Capture the cell that displays the provided text and extract its [X, Y] central coordinate. 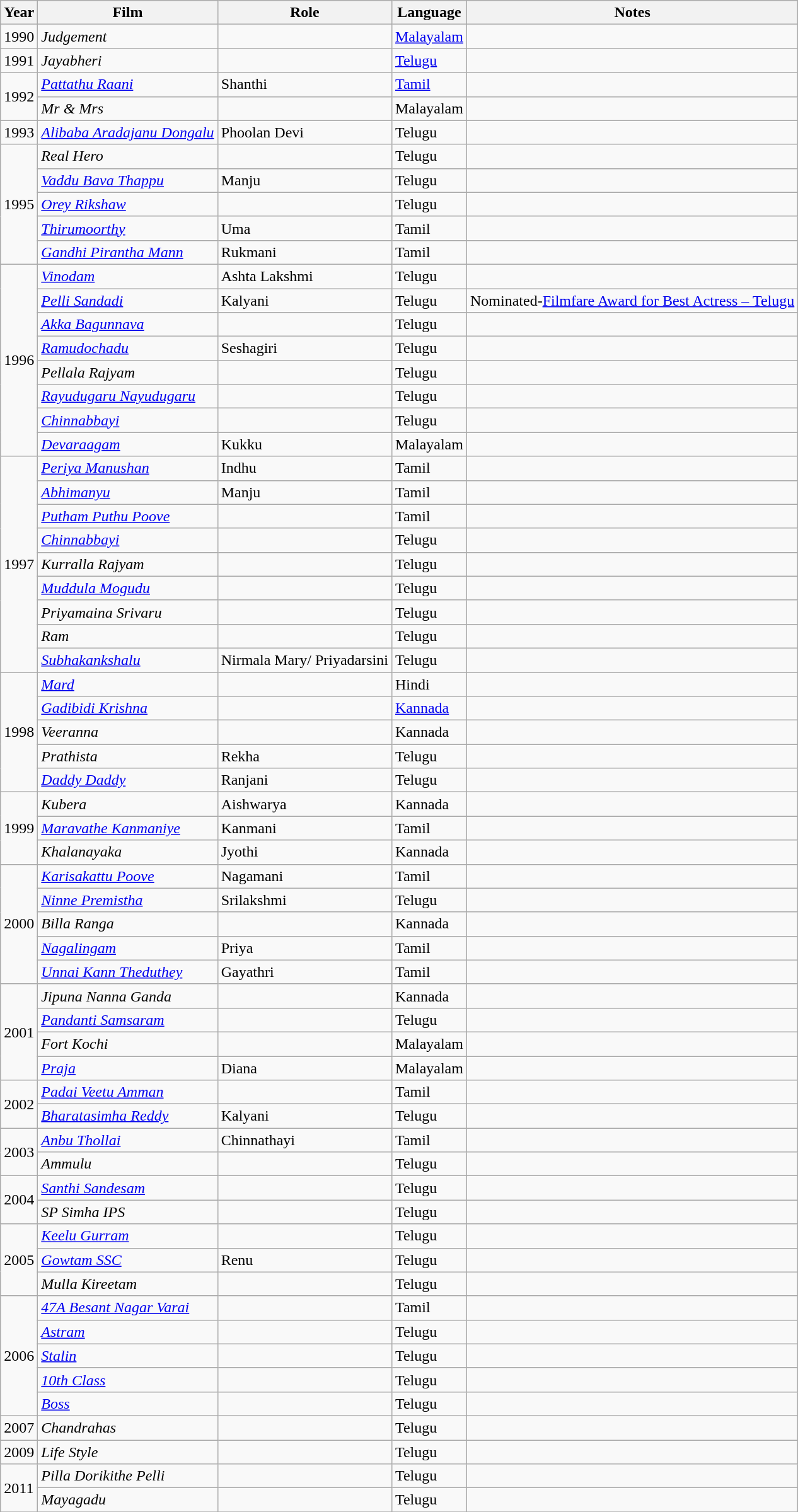
Akka Bagunnava [127, 325]
Kurralla Rajyam [127, 564]
Life Style [127, 1451]
Abhimanyu [127, 492]
1991 [19, 61]
Fort Kochi [127, 1044]
Mayagadu [127, 1500]
Stalin [127, 1356]
Mr & Mrs [127, 108]
Ashta Lakshmi [304, 276]
Khalanayaka [127, 852]
Judgement [127, 37]
Rukmani [304, 252]
Ram [127, 636]
Jipuna Nanna Ganda [127, 996]
Language [429, 13]
Real Hero [127, 156]
Pellala Rajyam [127, 372]
1990 [19, 37]
Muddula Mogudu [127, 588]
10th Class [127, 1380]
Vinodam [127, 276]
2007 [19, 1428]
1996 [19, 360]
Anbu Thollai [127, 1140]
1997 [19, 565]
Ramudochadu [127, 349]
1999 [19, 828]
2005 [19, 1260]
Thirumoorthy [127, 228]
1998 [19, 732]
Phoolan Devi [304, 132]
Nominated-Filmfare Award for Best Actress – Telugu [632, 301]
Film [127, 13]
Rekha [304, 756]
Aishwarya [304, 804]
Chinnathayi [304, 1140]
Role [304, 13]
Mulla Kireetam [127, 1284]
Maravathe Kanmaniye [127, 828]
Nagamani [304, 876]
Veeranna [127, 732]
Unnai Kann Theduthey [127, 972]
Alibaba Aradajanu Dongalu [127, 132]
Rayudugaru Nayudugaru [127, 396]
Putham Puthu Poove [127, 516]
Jyothi [304, 852]
Keelu Gurram [127, 1236]
Kubera [127, 804]
Boss [127, 1404]
Ammulu [127, 1164]
2001 [19, 1032]
Vaddu Bava Thappu [127, 180]
Priyamaina Srivaru [127, 612]
1995 [19, 204]
Kanmani [304, 828]
Nirmala Mary/ Priyadarsini [304, 660]
2006 [19, 1356]
Gadibidi Krishna [127, 708]
Gowtam SSC [127, 1260]
2004 [19, 1200]
Srilakshmi [304, 900]
2009 [19, 1451]
47A Besant Nagar Varai [127, 1308]
Kukku [304, 444]
Subhakankshalu [127, 660]
Seshagiri [304, 349]
Karisakattu Poove [127, 876]
Priya [304, 948]
Pilla Dorikithe Pelli [127, 1476]
Prathista [127, 756]
Daddy Daddy [127, 780]
Praja [127, 1068]
1993 [19, 132]
Pelli Sandadi [127, 301]
Year [19, 13]
Renu [304, 1260]
1992 [19, 96]
Periya Manushan [127, 468]
2011 [19, 1488]
Orey Rikshaw [127, 204]
Billa Ranga [127, 924]
2000 [19, 924]
Shanthi [304, 84]
Diana [304, 1068]
Jayabheri [127, 61]
Ranjani [304, 780]
Padai Veetu Amman [127, 1092]
Gandhi Pirantha Mann [127, 252]
Hindi [429, 684]
Ninne Premistha [127, 900]
Bharatasimha Reddy [127, 1116]
Pandanti Samsaram [127, 1020]
Pattathu Raani [127, 84]
Chandrahas [127, 1428]
Santhi Sandesam [127, 1188]
Mard [127, 684]
Gayathri [304, 972]
Notes [632, 13]
Uma [304, 228]
2003 [19, 1152]
Nagalingam [127, 948]
Astram [127, 1332]
SP Simha IPS [127, 1212]
2002 [19, 1104]
Indhu [304, 468]
Devaraagam [127, 444]
